Provide the [x, y] coordinate of the cell's center where the given text is located.  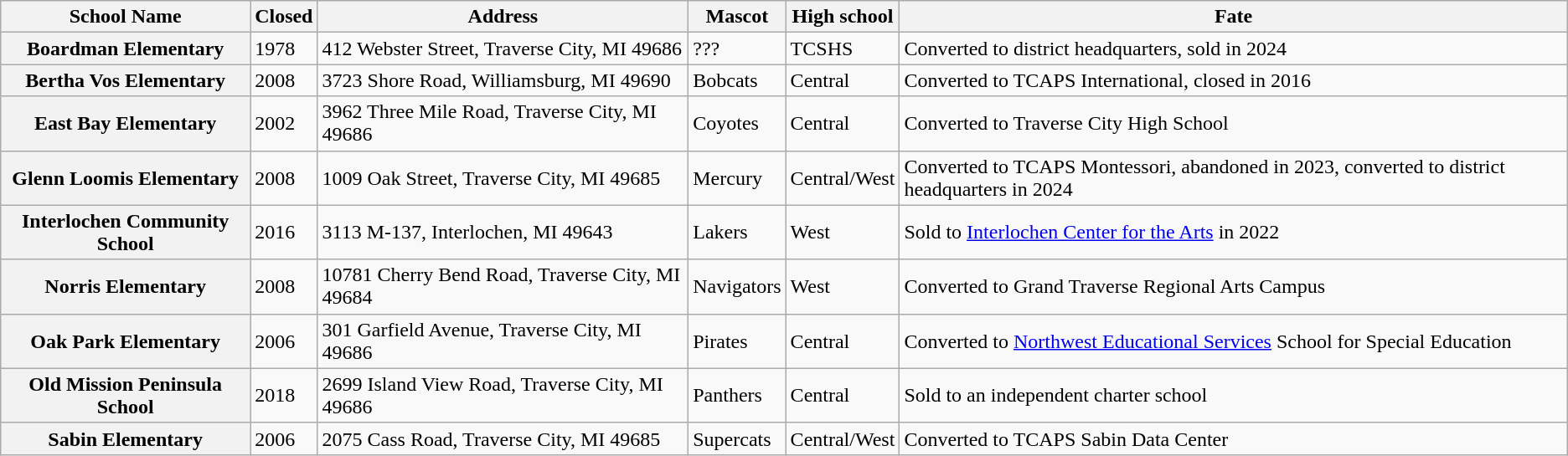
Mascot [737, 17]
1009 Oak Street, Traverse City, MI 49685 [503, 177]
Converted to Northwest Educational Services School for Special Education [1233, 341]
Address [503, 17]
Converted to TCAPS International, closed in 2016 [1233, 80]
Pirates [737, 341]
2016 [284, 233]
2018 [284, 395]
412 Webster Street, Traverse City, MI 49686 [503, 49]
Navigators [737, 286]
Sold to Interlochen Center for the Arts in 2022 [1233, 233]
3962 Three Mile Road, Traverse City, MI 49686 [503, 124]
Panthers [737, 395]
2075 Cass Road, Traverse City, MI 49685 [503, 438]
Converted to district headquarters, sold in 2024 [1233, 49]
1978 [284, 49]
Coyotes [737, 124]
Oak Park Elementary [126, 341]
3723 Shore Road, Williamsburg, MI 49690 [503, 80]
3113 M-137, Interlochen, MI 49643 [503, 233]
Closed [284, 17]
High school [843, 17]
Bobcats [737, 80]
Converted to TCAPS Sabin Data Center [1233, 438]
Bertha Vos Elementary [126, 80]
Old Mission Peninsula School [126, 395]
Converted to Traverse City High School [1233, 124]
School Name [126, 17]
Boardman Elementary [126, 49]
Converted to Grand Traverse Regional Arts Campus [1233, 286]
Lakers [737, 233]
East Bay Elementary [126, 124]
2699 Island View Road, Traverse City, MI 49686 [503, 395]
2002 [284, 124]
Sabin Elementary [126, 438]
10781 Cherry Bend Road, Traverse City, MI 49684 [503, 286]
Supercats [737, 438]
??? [737, 49]
Interlochen Community School [126, 233]
Sold to an independent charter school [1233, 395]
301 Garfield Avenue, Traverse City, MI 49686 [503, 341]
Fate [1233, 17]
Norris Elementary [126, 286]
Converted to TCAPS Montessori, abandoned in 2023, converted to district headquarters in 2024 [1233, 177]
Mercury [737, 177]
Glenn Loomis Elementary [126, 177]
TCSHS [843, 49]
